Output the [X, Y] coordinate of the center of the cell containing the given text.  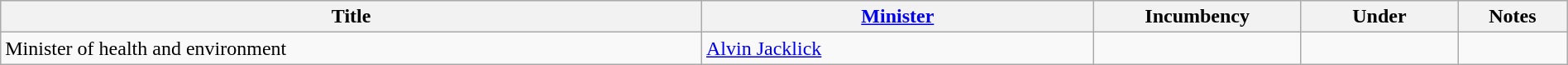
Minister [898, 17]
Notes [1513, 17]
Title [351, 17]
Alvin Jacklick [898, 48]
Minister of health and environment [351, 48]
Incumbency [1198, 17]
Under [1379, 17]
